Detect which cell encompasses the target text, then output its [X, Y] center coordinate. 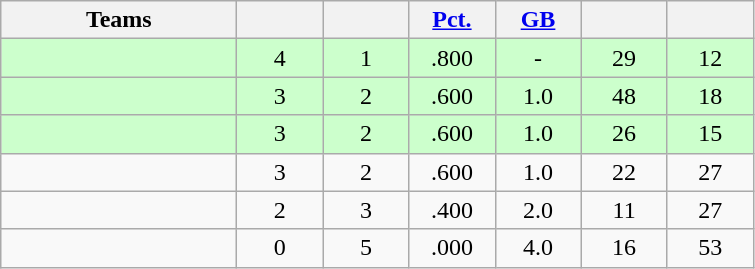
5 [366, 248]
15 [710, 134]
26 [624, 134]
.400 [452, 210]
Teams [119, 20]
22 [624, 172]
GB [538, 20]
18 [710, 96]
53 [710, 248]
2.0 [538, 210]
4 [280, 58]
16 [624, 248]
.000 [452, 248]
.800 [452, 58]
12 [710, 58]
4.0 [538, 248]
11 [624, 210]
1 [366, 58]
29 [624, 58]
48 [624, 96]
- [538, 58]
Pct. [452, 20]
0 [280, 248]
